Return [x, y] of the center of cell containing provided text 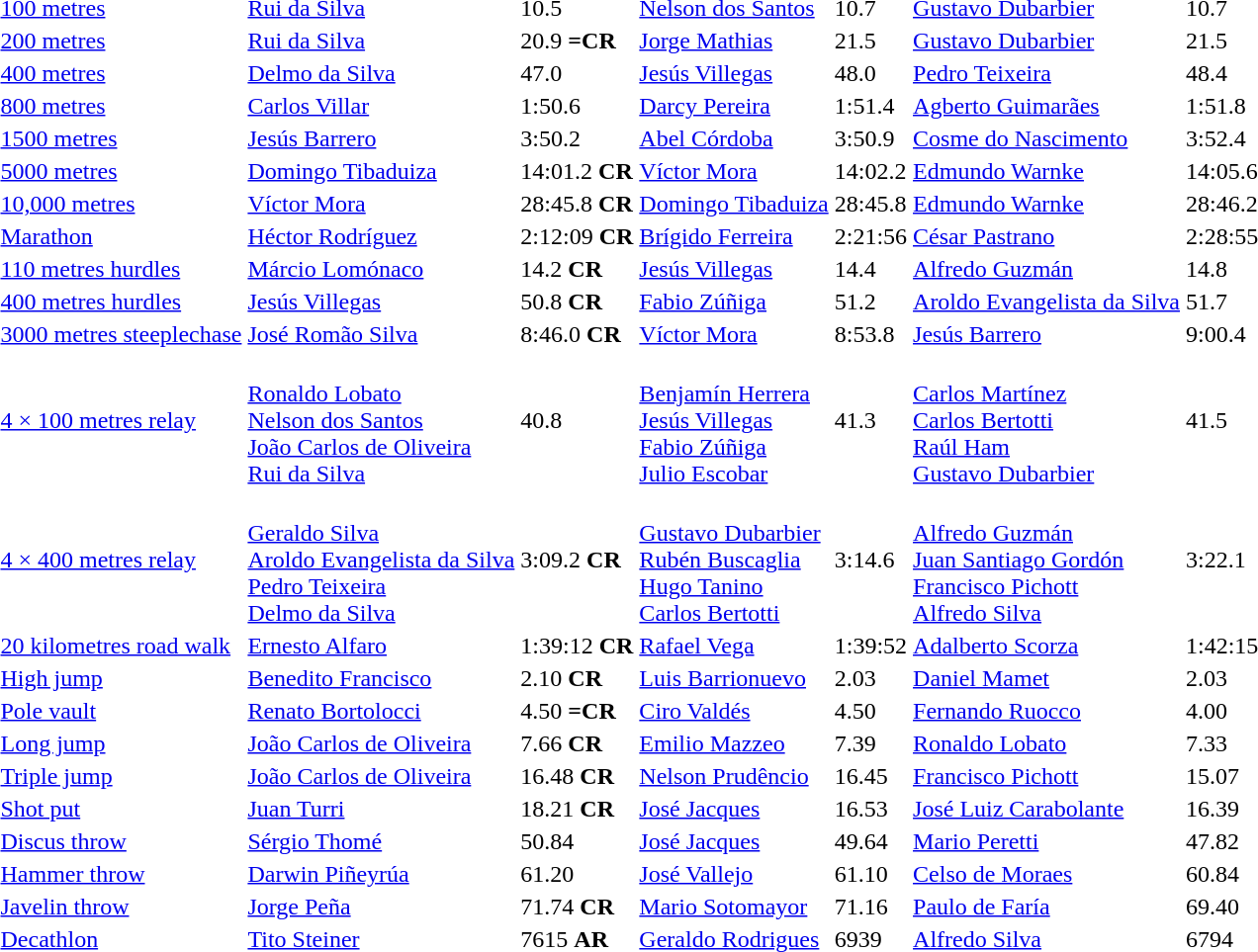
Fernando Ruocco [1046, 711]
Cosme do Nascimento [1046, 138]
48.0 [870, 73]
40.8 [578, 420]
Alfredo Guzmán [1046, 269]
21.5 [870, 41]
4.50 [870, 711]
1:51.4 [870, 106]
Darcy Pereira [734, 106]
Héctor Rodríguez [382, 236]
Nelson Prudêncio [734, 776]
3:14.6 [870, 560]
Darwin Piñeyrúa [382, 874]
Paulo de Faría [1046, 907]
Daniel Mamet [1046, 678]
Pedro Teixeira [1046, 73]
Benedito Francisco [382, 678]
Jorge Peña [382, 907]
2:21:56 [870, 236]
Benjamín HerreraJesús VillegasFabio ZúñigaJulio Escobar [734, 420]
2:12:09 CR [578, 236]
Carlos MartínezCarlos BertottiRaúl HamGustavo Dubarbier [1046, 420]
Gustavo Dubarbier [1046, 41]
14:01.2 CR [578, 171]
Jorge Mathias [734, 41]
28:45.8 CR [578, 204]
Renato Bortolocci [382, 711]
18.21 CR [578, 809]
1:39:12 CR [578, 646]
14.4 [870, 269]
7.66 CR [578, 743]
Sérgio Thomé [382, 841]
Márcio Lomónaco [382, 269]
47.0 [578, 73]
7.39 [870, 743]
4.50 =CR [578, 711]
50.84 [578, 841]
Rafael Vega [734, 646]
Delmo da Silva [382, 73]
16.53 [870, 809]
Geraldo SilvaAroldo Evangelista da SilvaPedro TeixeiraDelmo da Silva [382, 560]
20.9 =CR [578, 41]
Aroldo Evangelista da Silva [1046, 302]
Mario Sotomayor [734, 907]
51.2 [870, 302]
8:46.0 CR [578, 334]
8:53.8 [870, 334]
Celso de Moraes [1046, 874]
50.8 CR [578, 302]
Gustavo DubarbierRubén BuscagliaHugo TaninoCarlos Bertotti [734, 560]
2.03 [870, 678]
14:02.2 [870, 171]
José Vallejo [734, 874]
61.10 [870, 874]
16.48 CR [578, 776]
Mario Peretti [1046, 841]
Francisco Pichott [1046, 776]
Rui da Silva [382, 41]
Ronaldo Lobato [1046, 743]
Alfredo GuzmánJuan Santiago GordónFrancisco PichottAlfredo Silva [1046, 560]
César Pastrano [1046, 236]
1:50.6 [578, 106]
3:50.2 [578, 138]
71.16 [870, 907]
Luis Barrionuevo [734, 678]
1:39:52 [870, 646]
Fabio Zúñiga [734, 302]
Emilio Mazzeo [734, 743]
Ernesto Alfaro [382, 646]
Brígido Ferreira [734, 236]
2.10 CR [578, 678]
28:45.8 [870, 204]
61.20 [578, 874]
16.45 [870, 776]
Ronaldo LobatoNelson dos SantosJoão Carlos de OliveiraRui da Silva [382, 420]
Carlos Villar [382, 106]
3:09.2 CR [578, 560]
Agberto Guimarães [1046, 106]
Ciro Valdés [734, 711]
71.74 CR [578, 907]
14.2 CR [578, 269]
Adalberto Scorza [1046, 646]
José Luiz Carabolante [1046, 809]
Juan Turri [382, 809]
49.64 [870, 841]
Abel Córdoba [734, 138]
41.3 [870, 420]
José Romão Silva [382, 334]
3:50.9 [870, 138]
